Search for the cell housing the specified text and yield its [x, y] center coordinate. 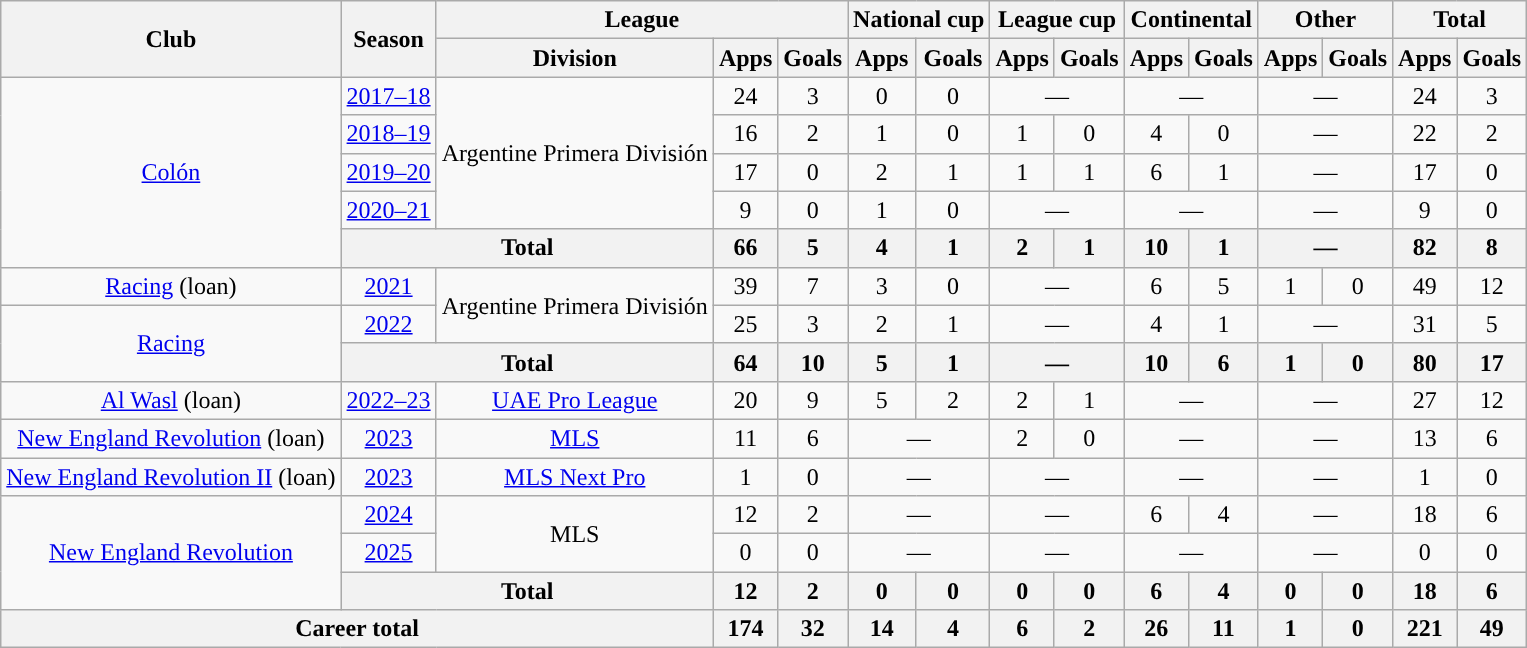
Division [574, 58]
22 [1425, 134]
27 [1425, 400]
16 [745, 134]
20 [745, 400]
2022 [388, 324]
8 [1492, 248]
Colón [171, 172]
MLS Next Pro [574, 477]
82 [1425, 248]
2025 [388, 553]
2018–19 [388, 134]
Al Wasl (loan) [171, 400]
7 [813, 286]
League cup [1057, 20]
221 [1425, 629]
2020–21 [388, 210]
2017–18 [388, 96]
New England Revolution (loan) [171, 438]
League [642, 20]
13 [1425, 438]
66 [745, 248]
31 [1425, 324]
National cup [919, 20]
New England Revolution [171, 553]
14 [882, 629]
25 [745, 324]
2021 [388, 286]
2024 [388, 515]
39 [745, 286]
174 [745, 629]
UAE Pro League [574, 400]
Racing [171, 343]
2022–23 [388, 400]
Club [171, 39]
80 [1425, 362]
26 [1156, 629]
Continental [1191, 20]
Season [388, 39]
64 [745, 362]
32 [813, 629]
2019–20 [388, 172]
Other [1325, 20]
New England Revolution II (loan) [171, 477]
Career total [358, 629]
Racing (loan) [171, 286]
